From the cell containing the given text, extract its center point as (X, Y) coordinate. 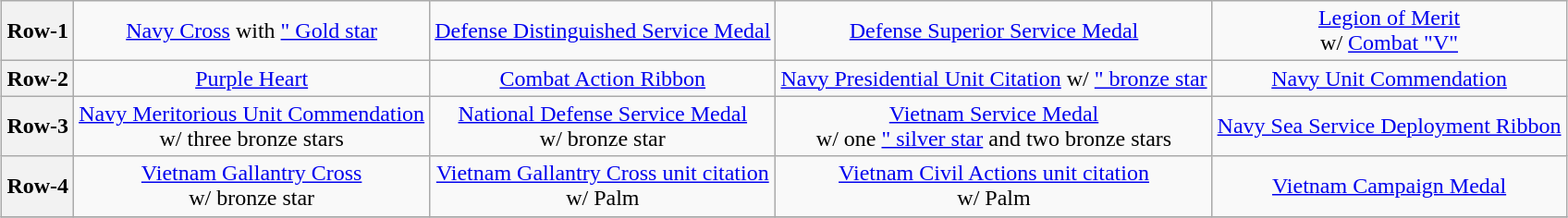
Navy Unit Commendation (1389, 79)
Row-4 (38, 187)
Navy Cross with " Gold star (251, 31)
Defense Superior Service Medal (994, 31)
Vietnam Gallantry Crossw/ bronze star (251, 187)
Row-2 (38, 79)
Vietnam Service Medalw/ one " silver star and two bronze stars (994, 126)
Vietnam Gallantry Cross unit citation w/ Palm (603, 187)
Purple Heart (251, 79)
Combat Action Ribbon (603, 79)
Navy Sea Service Deployment Ribbon (1389, 126)
Row-1 (38, 31)
Defense Distinguished Service Medal (603, 31)
National Defense Service Medalw/ bronze star (603, 126)
Vietnam Civil Actions unit citation w/ Palm (994, 187)
Row-3 (38, 126)
Vietnam Campaign Medal (1389, 187)
Legion of Meritw/ Combat "V" (1389, 31)
Navy Meritorious Unit Commendationw/ three bronze stars (251, 126)
Navy Presidential Unit Citation w/ " bronze star (994, 79)
